Output the (X, Y) coordinate of the center of the cell containing the given text.  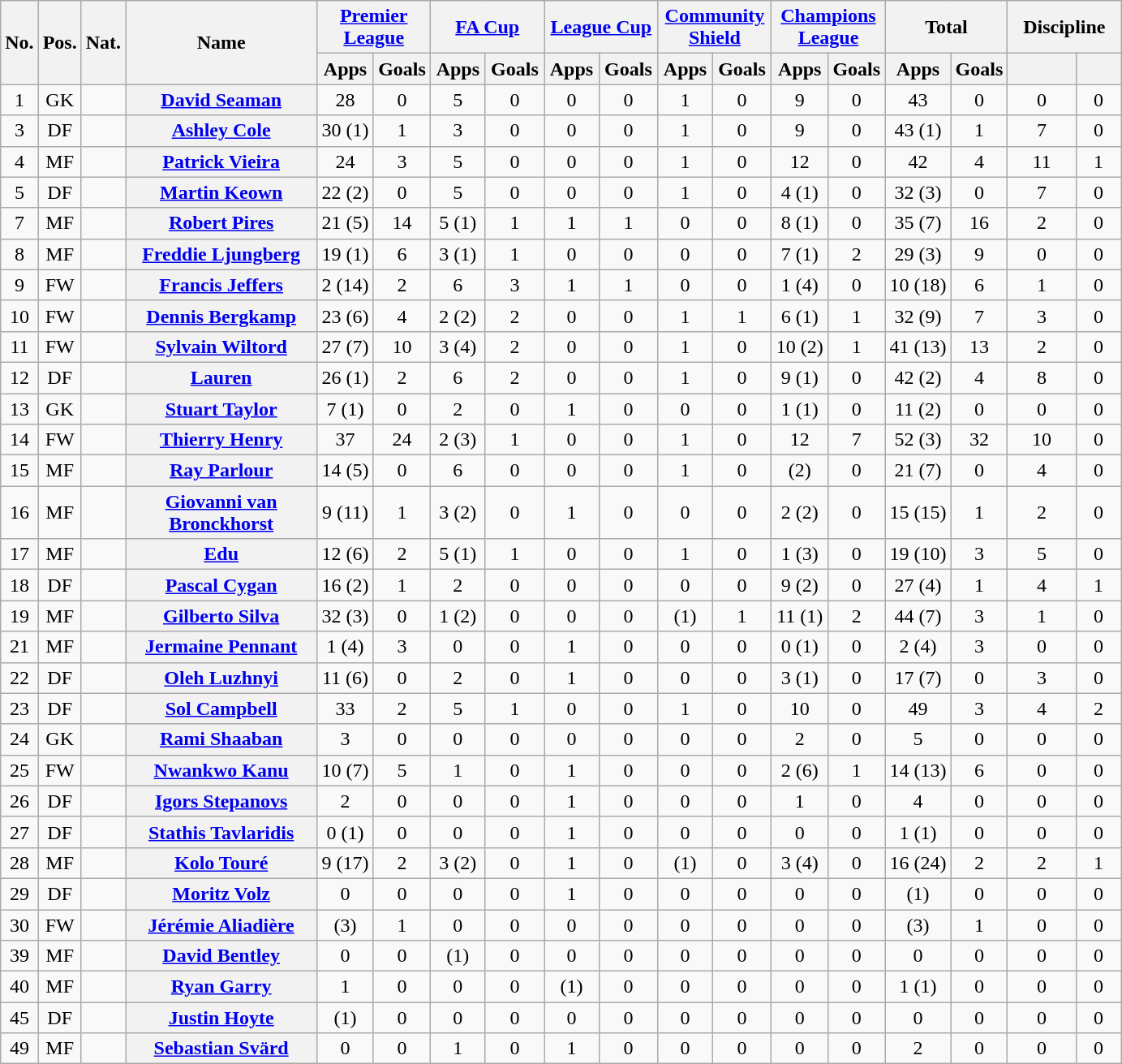
Stuart Taylor (221, 408)
2 (4) (918, 647)
21 (5) (346, 223)
David Bentley (221, 956)
Premier League (374, 28)
1 (3) (800, 554)
42 (2) (918, 377)
30 (1) (346, 131)
Dennis Bergkamp (221, 316)
Champions League (828, 28)
19 (10) (918, 554)
No. (19, 42)
9 (17) (346, 863)
43 (918, 100)
Name (221, 42)
1 (2) (458, 616)
14 (5) (346, 471)
44 (7) (918, 616)
22 (2) (346, 192)
15 (15) (918, 513)
Ray Parlour (221, 471)
Thierry Henry (221, 440)
11 (1) (800, 616)
Robert Pires (221, 223)
9 (11) (346, 513)
42 (918, 162)
Community Shield (715, 28)
37 (346, 440)
29 (3) (918, 254)
21 (7) (918, 471)
8 (1) (800, 223)
30 (19, 924)
35 (7) (918, 223)
27 (7) (346, 347)
Total (946, 28)
2 (14) (346, 285)
David Seaman (221, 100)
19 (1) (346, 254)
23 (6) (346, 316)
17 (7) (918, 678)
Jérémie Aliadière (221, 924)
Oleh Luzhnyi (221, 678)
Lauren (221, 377)
Ryan Garry (221, 987)
Nat. (103, 42)
23 (19, 709)
29 (19, 894)
43 (1) (918, 131)
52 (3) (918, 440)
32 (979, 440)
6 (1) (800, 316)
12 (6) (346, 554)
(2) (800, 471)
Pascal Cygan (221, 585)
Pos. (60, 42)
Sylvain Wiltord (221, 347)
Igors Stepanovs (221, 801)
26 (19, 801)
Edu (221, 554)
Patrick Vieira (221, 162)
Justin Hoyte (221, 1018)
19 (19, 616)
22 (19, 678)
2 (6) (800, 770)
40 (19, 987)
17 (19, 554)
45 (19, 1018)
10 (2) (800, 347)
14 (13) (918, 770)
Sol Campbell (221, 709)
27 (4) (918, 585)
27 (19, 832)
32 (9) (918, 316)
15 (19, 471)
26 (1) (346, 377)
Martin Keown (221, 192)
Gilberto Silva (221, 616)
Giovanni van Bronckhorst (221, 513)
11 (6) (346, 678)
16 (2) (346, 585)
9 (1) (800, 377)
League Cup (601, 28)
Stathis Tavlaridis (221, 832)
Francis Jeffers (221, 285)
Nwankwo Kanu (221, 770)
33 (346, 709)
Ashley Cole (221, 131)
11 (2) (918, 408)
41 (13) (918, 347)
Moritz Volz (221, 894)
Sebastian Svärd (221, 1049)
25 (19, 770)
FA Cup (488, 28)
Jermaine Pennant (221, 647)
Freddie Ljungberg (221, 254)
10 (7) (346, 770)
9 (2) (800, 585)
2 (3) (458, 440)
18 (19, 585)
Discipline (1064, 28)
Rami Shaaban (221, 739)
39 (19, 956)
21 (19, 647)
16 (24) (918, 863)
4 (1) (800, 192)
10 (18) (918, 285)
Kolo Touré (221, 863)
